Capture the cell that displays the provided text and extract its [X, Y] central coordinate. 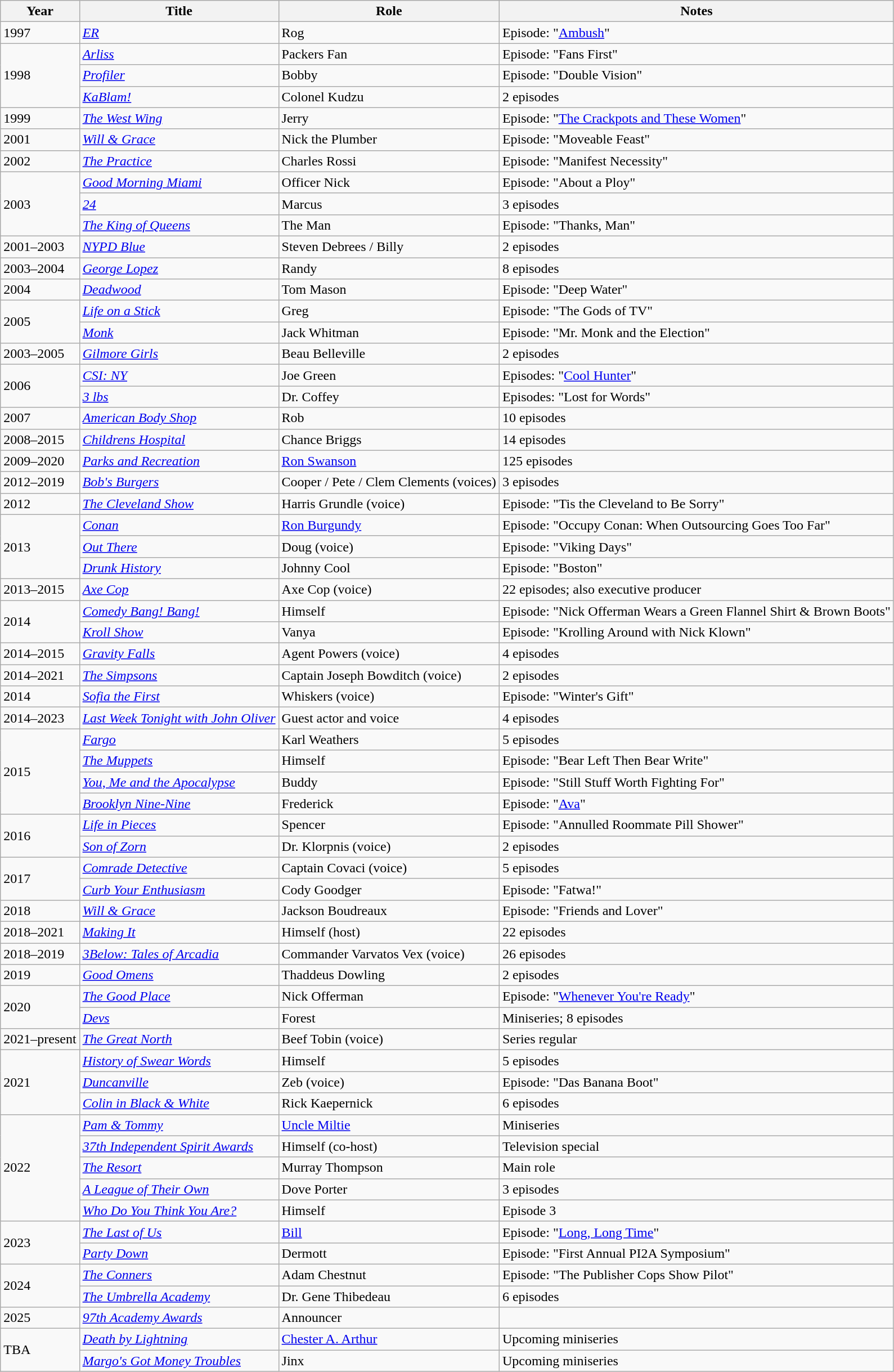
Charles Rossi [389, 161]
10 episodes [697, 418]
Episode: "Deep Water" [697, 290]
2001 [40, 140]
NYPD Blue [179, 246]
Episode: "Nick Offerman Wears a Green Flannel Shirt & Brown Boots" [697, 611]
The Good Place [179, 997]
The Practice [179, 161]
2006 [40, 386]
Episode: "Ambush" [697, 33]
Jack Whitman [389, 333]
Episode: "Winter's Gift" [697, 697]
Conan [179, 525]
Arliss [179, 54]
Colonel Kudzu [389, 97]
The Last of Us [179, 1232]
Main role [697, 1168]
Captain Joseph Bowditch (voice) [389, 675]
2017 [40, 878]
2001–2003 [40, 246]
2014–2015 [40, 654]
Television special [697, 1146]
Thaddeus Dowling [389, 975]
American Body Shop [179, 418]
Murray Thompson [389, 1168]
Dr. Coffey [389, 397]
Dermott [389, 1253]
Jerry [389, 118]
Episode: "About a Ploy" [697, 182]
Nick the Plumber [389, 140]
Pam & Tommy [179, 1125]
Episodes: "Cool Hunter" [697, 375]
Announcer [389, 1318]
Doug (voice) [389, 546]
Ron Swanson [389, 461]
22 episodes; also executive producer [697, 589]
Chester A. Arthur [389, 1339]
8 episodes [697, 268]
Axe Cop [179, 589]
Gilmore Girls [179, 354]
2024 [40, 1285]
Jinx [389, 1361]
Episode: "Double Vision" [697, 75]
2008–2015 [40, 440]
2016 [40, 836]
2013–2015 [40, 589]
The Simpsons [179, 675]
Zeb (voice) [389, 1082]
Episode: "Tis the Cleveland to Be Sorry" [697, 504]
Party Down [179, 1253]
Ron Burgundy [389, 525]
You, Me and the Apocalypse [179, 782]
2022 [40, 1168]
2018–2019 [40, 954]
TBA [40, 1350]
2015 [40, 772]
The Great North [179, 1039]
24 [179, 204]
Devs [179, 1018]
Episode: "Das Banana Boot" [697, 1082]
2014–2021 [40, 675]
Role [389, 11]
Episode: "Still Stuff Worth Fighting For" [697, 782]
Episode: "Whenever You're Ready" [697, 997]
Deadwood [179, 290]
The Muppets [179, 761]
Episodes: "Lost for Words" [697, 397]
2009–2020 [40, 461]
2023 [40, 1243]
Chance Briggs [389, 440]
2007 [40, 418]
Episode: "Manifest Necessity" [697, 161]
2021–present [40, 1039]
The King of Queens [179, 225]
The Umbrella Academy [179, 1296]
George Lopez [179, 268]
2018–2021 [40, 932]
Rob [389, 418]
Life on a Stick [179, 311]
Cooper / Pete / Clem Clements (voices) [389, 482]
Episode: "Mr. Monk and the Election" [697, 333]
Fargo [179, 739]
Kroll Show [179, 633]
125 episodes [697, 461]
Uncle Miltie [389, 1125]
Episode: "Bear Left Then Bear Write" [697, 761]
2018 [40, 911]
Miniseries; 8 episodes [697, 1018]
Jackson Boudreaux [389, 911]
The Man [389, 225]
Cody Goodger [389, 889]
2012–2019 [40, 482]
Childrens Hospital [179, 440]
Joe Green [389, 375]
Rog [389, 33]
CSI: NY [179, 375]
Beau Belleville [389, 354]
2003–2004 [40, 268]
Tom Mason [389, 290]
Good Omens [179, 975]
Dr. Klorpnis (voice) [389, 846]
Episode: "The Publisher Cops Show Pilot" [697, 1275]
Miniseries [697, 1125]
Episode: "The Gods of TV" [697, 311]
Episode: "Friends and Lover" [697, 911]
Whiskers (voice) [389, 697]
Colin in Black & White [179, 1104]
Forest [389, 1018]
The Cleveland Show [179, 504]
Bill [389, 1232]
Adam Chestnut [389, 1275]
Beef Tobin (voice) [389, 1039]
Comrade Detective [179, 868]
Officer Nick [389, 182]
Episode: "Boston" [697, 568]
1997 [40, 33]
2014–2023 [40, 718]
2025 [40, 1318]
1998 [40, 75]
Himself (co-host) [389, 1146]
ER [179, 33]
Episode: "Occupy Conan: When Outsourcing Goes Too Far" [697, 525]
Marcus [389, 204]
Bobby [389, 75]
Duncanville [179, 1082]
Good Morning Miami [179, 182]
Year [40, 11]
22 episodes [697, 932]
Profiler [179, 75]
Episode: "Thanks, Man" [697, 225]
2004 [40, 290]
1999 [40, 118]
Dove Porter [389, 1189]
Commander Varvatos Vex (voice) [389, 954]
Axe Cop (voice) [389, 589]
2002 [40, 161]
Gravity Falls [179, 654]
Drunk History [179, 568]
Buddy [389, 782]
Johnny Cool [389, 568]
The Resort [179, 1168]
KaBlam! [179, 97]
Greg [389, 311]
14 episodes [697, 440]
Title [179, 11]
3 lbs [179, 397]
Steven Debrees / Billy [389, 246]
Packers Fan [389, 54]
History of Swear Words [179, 1061]
Nick Offerman [389, 997]
Spencer [389, 825]
Episode: "Moveable Feast" [697, 140]
The Conners [179, 1275]
Death by Lightning [179, 1339]
Son of Zorn [179, 846]
Margo's Got Money Troubles [179, 1361]
37th Independent Spirit Awards [179, 1146]
Out There [179, 546]
Rick Kaepernick [389, 1104]
2012 [40, 504]
2021 [40, 1082]
The West Wing [179, 118]
Episode 3 [697, 1210]
Monk [179, 333]
Who Do You Think You Are? [179, 1210]
Episode: "Fatwa!" [697, 889]
Frederick [389, 804]
Life in Pieces [179, 825]
Harris Grundle (voice) [389, 504]
Karl Weathers [389, 739]
Comedy Bang! Bang! [179, 611]
Parks and Recreation [179, 461]
Episode: "Annulled Roommate Pill Shower" [697, 825]
Randy [389, 268]
Episode: "Fans First" [697, 54]
2005 [40, 322]
Guest actor and voice [389, 718]
Curb Your Enthusiasm [179, 889]
2003–2005 [40, 354]
2003 [40, 204]
Making It [179, 932]
Notes [697, 11]
Sofia the First [179, 697]
2013 [40, 546]
Vanya [389, 633]
Captain Covaci (voice) [389, 868]
Dr. Gene Thibedeau [389, 1296]
97th Academy Awards [179, 1318]
Himself (host) [389, 932]
Last Week Tonight with John Oliver [179, 718]
3Below: Tales of Arcadia [179, 954]
Episode: "Ava" [697, 804]
A League of Their Own [179, 1189]
2020 [40, 1007]
Episode: "Krolling Around with Nick Klown" [697, 633]
Episode: "Viking Days" [697, 546]
2019 [40, 975]
Episode: "Long, Long Time" [697, 1232]
Series regular [697, 1039]
Agent Powers (voice) [389, 654]
26 episodes [697, 954]
Episode: "First Annual PI2A Symposium" [697, 1253]
Episode: "The Crackpots and These Women" [697, 118]
Bob's Burgers [179, 482]
Brooklyn Nine-Nine [179, 804]
